Identify which cell holds the provided text, then report its (x, y) central coordinate. 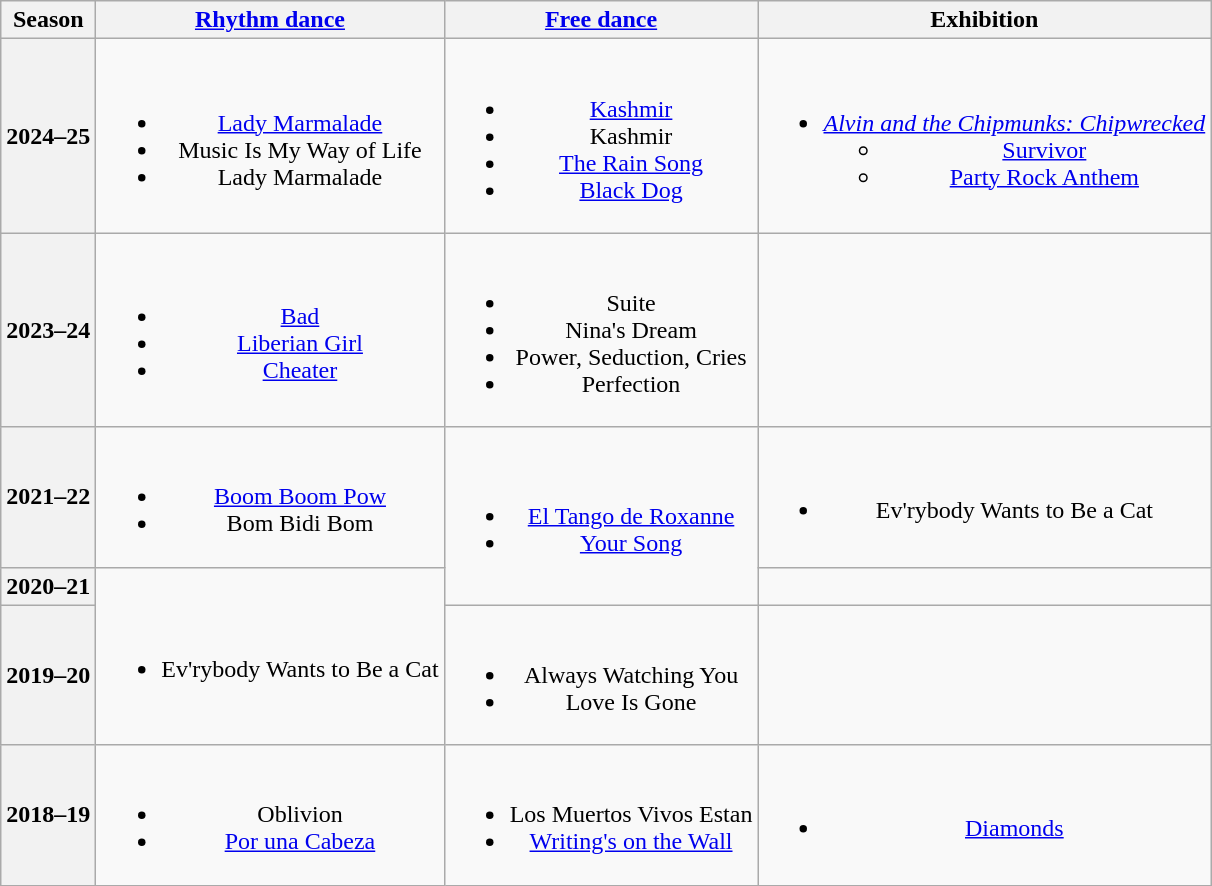
BadLiberian GirlCheater (270, 330)
Alvin and the Chipmunks: ChipwreckedSurvivor Party Rock Anthem (984, 136)
Rhythm dance (270, 20)
2024–25 (48, 136)
Boom Boom Pow Bom Bidi Bom (270, 497)
Lady Marmalade Music Is My Way of Life Lady Marmalade (270, 136)
Always Watching YouLove Is Gone (601, 675)
Kashmir Kashmir The Rain Song Black Dog (601, 136)
Free dance (601, 20)
2021–22 (48, 497)
2023–24 (48, 330)
2019–20 (48, 675)
Diamonds (984, 815)
Exhibition (984, 20)
El Tango de Roxanne Your Song (601, 516)
Suite Nina's DreamPower, Seduction, CriesPerfection (601, 330)
2020–21 (48, 586)
Season (48, 20)
Los Muertos Vivos Estan Writing's on the Wall (601, 815)
2018–19 (48, 815)
Oblivion Por una Cabeza (270, 815)
